From the cell containing the given text, extract its center point as [x, y] coordinate. 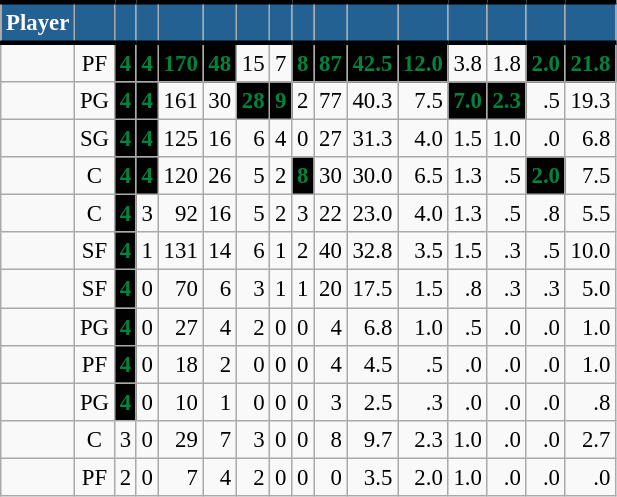
17.5 [372, 289]
70 [180, 289]
10 [180, 402]
14 [220, 251]
29 [180, 439]
15 [252, 62]
SG [95, 139]
92 [180, 214]
Player [38, 22]
26 [220, 176]
2.5 [372, 402]
32.8 [372, 251]
19.3 [590, 101]
9.7 [372, 439]
10.0 [590, 251]
125 [180, 139]
40.3 [372, 101]
1.8 [506, 62]
21.8 [590, 62]
31.3 [372, 139]
40 [330, 251]
30.0 [372, 176]
5.5 [590, 214]
161 [180, 101]
12.0 [423, 62]
9 [281, 101]
18 [180, 364]
6.5 [423, 176]
4.5 [372, 364]
28 [252, 101]
77 [330, 101]
170 [180, 62]
48 [220, 62]
87 [330, 62]
2.7 [590, 439]
3.8 [468, 62]
5.0 [590, 289]
42.5 [372, 62]
120 [180, 176]
20 [330, 289]
131 [180, 251]
22 [330, 214]
7.0 [468, 101]
23.0 [372, 214]
